Pinpoint the cell where the given text exists, returning its (x, y) midpoint coordinate. 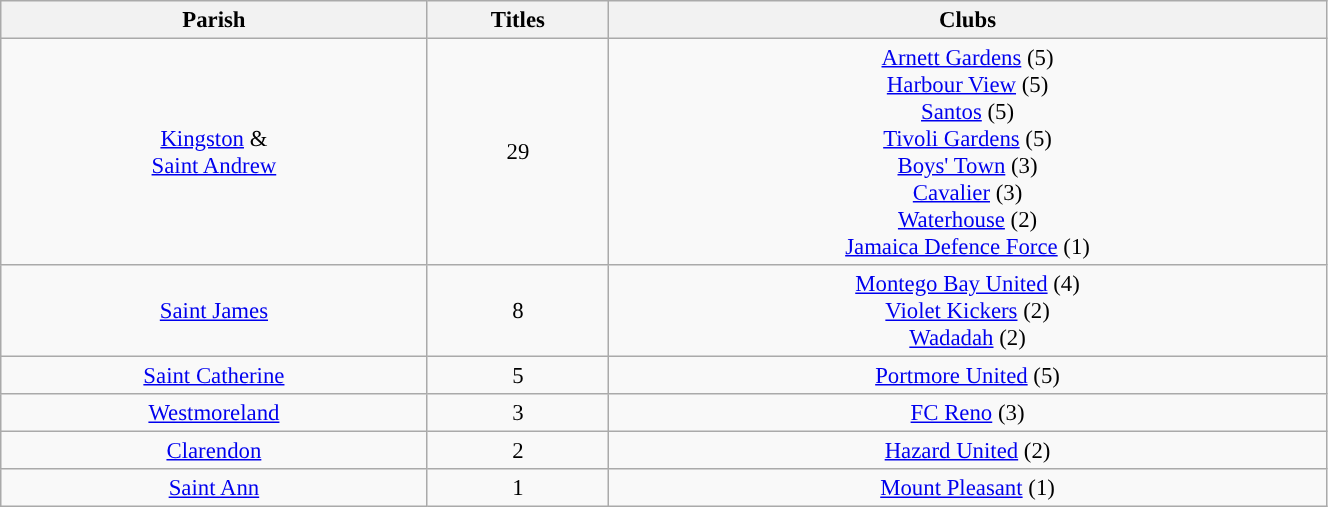
Clarendon (214, 451)
Montego Bay United (4)Violet Kickers (2)Wadadah (2) (968, 311)
FC Reno (3) (968, 413)
3 (518, 413)
Portmore United (5) (968, 376)
8 (518, 311)
Arnett Gardens (5)Harbour View (5)Santos (5)Tivoli Gardens (5)Boys' Town (3)Cavalier (3)Waterhouse (2)Jamaica Defence Force (1) (968, 152)
Clubs (968, 20)
Titles (518, 20)
Saint Catherine (214, 376)
Parish (214, 20)
Saint James (214, 311)
2 (518, 451)
Hazard United (2) (968, 451)
Westmoreland (214, 413)
Kingston &Saint Andrew (214, 152)
29 (518, 152)
5 (518, 376)
